Extract the [x, y] coordinate from the center of the cell holding the provided text.  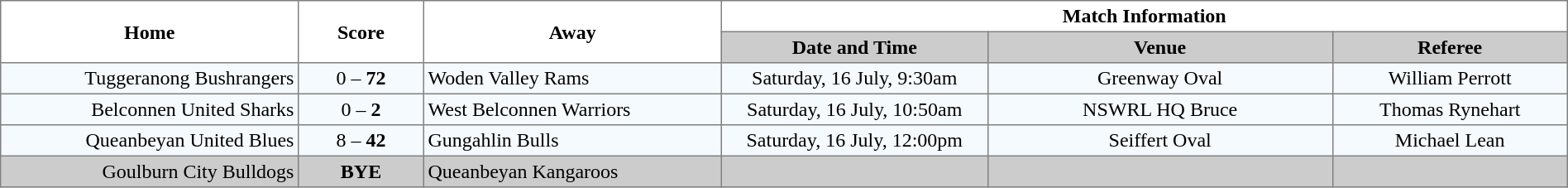
NSWRL HQ Bruce [1159, 109]
Away [572, 31]
Michael Lean [1450, 141]
Saturday, 16 July, 10:50am [854, 109]
Tuggeranong Bushrangers [150, 79]
0 – 2 [361, 109]
Goulburn City Bulldogs [150, 171]
Saturday, 16 July, 12:00pm [854, 141]
Score [361, 31]
Belconnen United Sharks [150, 109]
0 – 72 [361, 79]
Seiffert Oval [1159, 141]
Queanbeyan United Blues [150, 141]
Greenway Oval [1159, 79]
Referee [1450, 47]
Date and Time [854, 47]
BYE [361, 171]
William Perrott [1450, 79]
West Belconnen Warriors [572, 109]
Gungahlin Bulls [572, 141]
Queanbeyan Kangaroos [572, 171]
Saturday, 16 July, 9:30am [854, 79]
Match Information [1145, 17]
Home [150, 31]
Woden Valley Rams [572, 79]
Thomas Rynehart [1450, 109]
Venue [1159, 47]
8 – 42 [361, 141]
